Find where the given text appears and provide that cell's center as [x, y] coordinate. 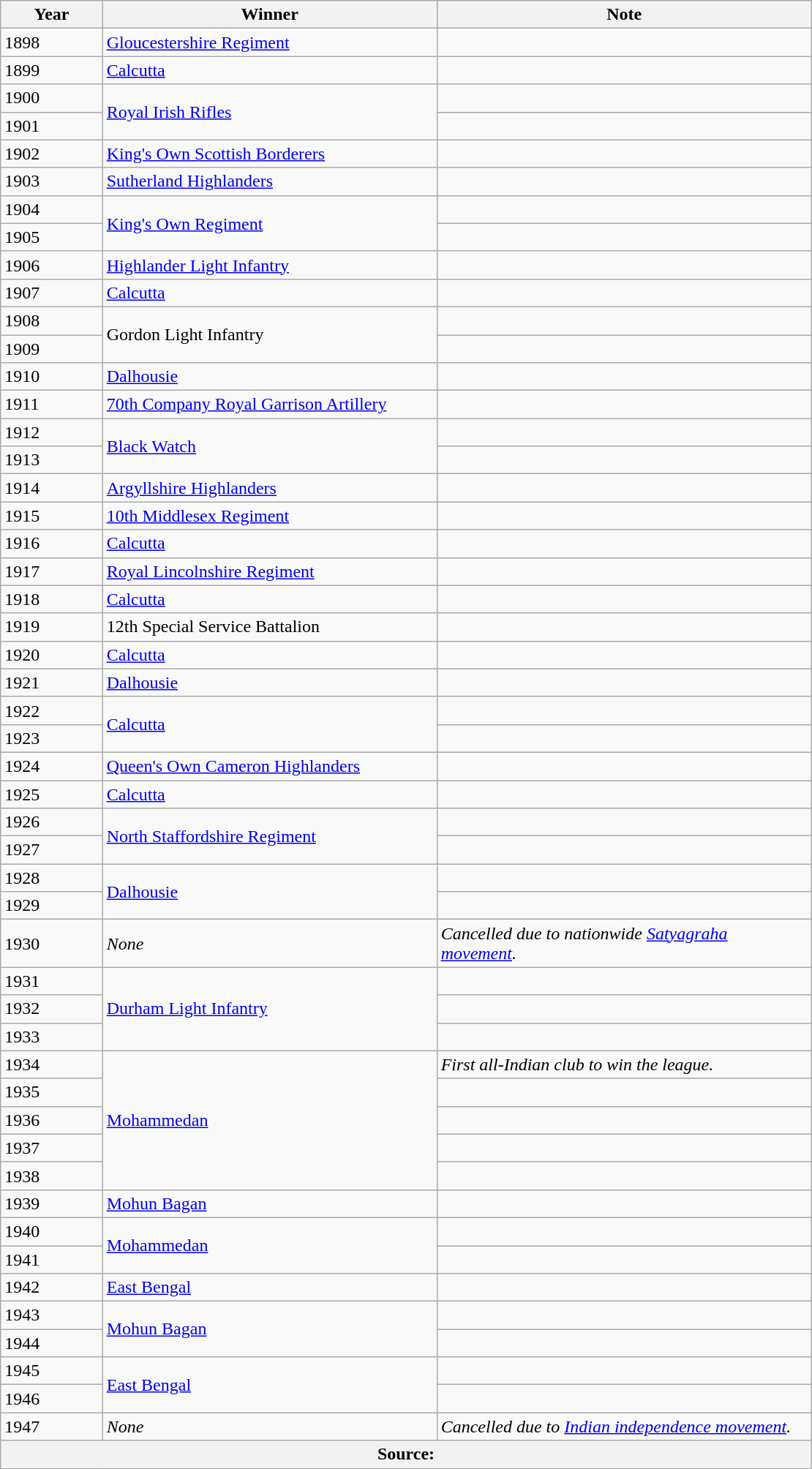
King's Own Regiment [269, 223]
1933 [51, 1037]
1923 [51, 738]
1921 [51, 683]
1909 [51, 349]
Queen's Own Cameron Highlanders [269, 766]
1939 [51, 1203]
1934 [51, 1064]
1905 [51, 237]
1925 [51, 794]
1902 [51, 154]
1904 [51, 209]
1928 [51, 878]
1936 [51, 1120]
1900 [51, 98]
1917 [51, 571]
1929 [51, 906]
1907 [51, 293]
Cancelled due to nationwide Satyagraha movement. [624, 944]
1912 [51, 432]
1903 [51, 181]
Winner [269, 15]
Source: [406, 1454]
Royal Lincolnshire Regiment [269, 571]
1915 [51, 516]
1945 [51, 1371]
1927 [51, 850]
1932 [51, 1009]
1930 [51, 944]
King's Own Scottish Borderers [269, 154]
Gordon Light Infantry [269, 334]
1940 [51, 1231]
Gloucestershire Regiment [269, 42]
1910 [51, 377]
Black Watch [269, 446]
1931 [51, 981]
Durham Light Infantry [269, 1009]
1944 [51, 1343]
12th Special Service Battalion [269, 627]
70th Company Royal Garrison Artillery [269, 405]
1899 [51, 70]
1946 [51, 1399]
1911 [51, 405]
1914 [51, 488]
Sutherland Highlanders [269, 181]
1947 [51, 1427]
1926 [51, 822]
1916 [51, 544]
1922 [51, 710]
1942 [51, 1288]
1943 [51, 1315]
Argyllshire Highlanders [269, 488]
1920 [51, 655]
1908 [51, 320]
1901 [51, 126]
1937 [51, 1148]
Cancelled due to Indian independence movement. [624, 1427]
Highlander Light Infantry [269, 265]
First all-Indian club to win the league. [624, 1064]
1913 [51, 460]
North Staffordshire Regiment [269, 836]
1898 [51, 42]
1938 [51, 1176]
1919 [51, 627]
10th Middlesex Regiment [269, 516]
Royal Irish Rifles [269, 112]
1906 [51, 265]
Note [624, 15]
Year [51, 15]
1935 [51, 1092]
1941 [51, 1259]
1924 [51, 766]
1918 [51, 599]
